Extract the [x, y] coordinate from the center of the cell holding the provided text.  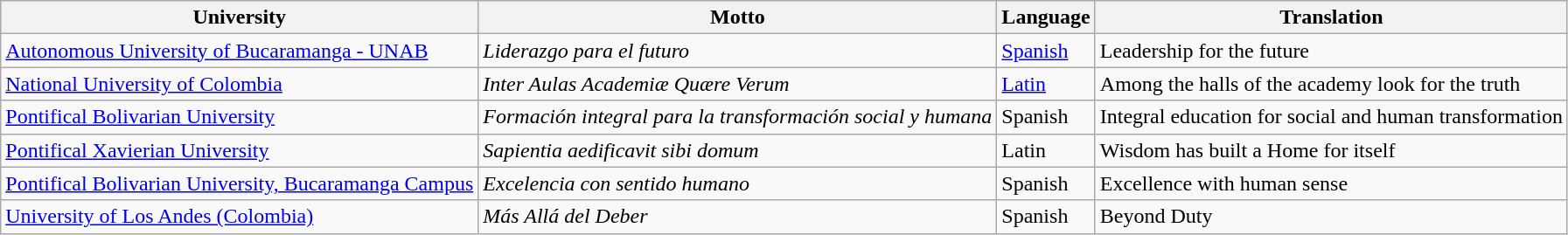
Beyond Duty [1331, 217]
National University of Colombia [240, 84]
Pontifical Xavierian University [240, 150]
Autonomous University of Bucaramanga - UNAB [240, 51]
University [240, 17]
Integral education for social and human transformation [1331, 117]
Sapientia aedificavit sibi domum [738, 150]
Más Allá del Deber [738, 217]
Among the halls of the academy look for the truth [1331, 84]
Motto [738, 17]
Pontifical Bolivarian University, Bucaramanga Campus [240, 183]
Formación integral para la transformación social y humana [738, 117]
Inter Aulas Academiæ Quære Verum [738, 84]
Liderazgo para el futuro [738, 51]
Leadership for the future [1331, 51]
Translation [1331, 17]
University of Los Andes (Colombia) [240, 217]
Excellence with human sense [1331, 183]
Excelencia con sentido humano [738, 183]
Wisdom has built a Home for itself [1331, 150]
Language [1046, 17]
Pontifical Bolivarian University [240, 117]
